Capture the cell that displays the provided text and extract its (X, Y) central coordinate. 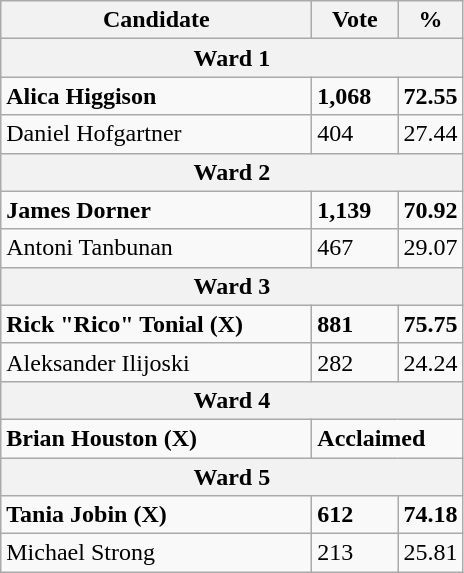
27.44 (430, 134)
Ward 1 (232, 58)
1,139 (355, 210)
74.18 (430, 515)
Ward 5 (232, 477)
Acclaimed (388, 438)
Rick "Rico" Tonial (X) (156, 324)
70.92 (430, 210)
Ward 4 (232, 400)
Ward 3 (232, 286)
404 (355, 134)
Brian Houston (X) (156, 438)
James Dorner (156, 210)
29.07 (430, 248)
75.75 (430, 324)
213 (355, 553)
881 (355, 324)
282 (355, 362)
Aleksander Ilijoski (156, 362)
Ward 2 (232, 172)
612 (355, 515)
467 (355, 248)
Antoni Tanbunan (156, 248)
25.81 (430, 553)
72.55 (430, 96)
Daniel Hofgartner (156, 134)
Tania Jobin (X) (156, 515)
Michael Strong (156, 553)
% (430, 20)
Alica Higgison (156, 96)
Vote (355, 20)
Candidate (156, 20)
1,068 (355, 96)
24.24 (430, 362)
